Capture the cell that displays the provided text and extract its [X, Y] central coordinate. 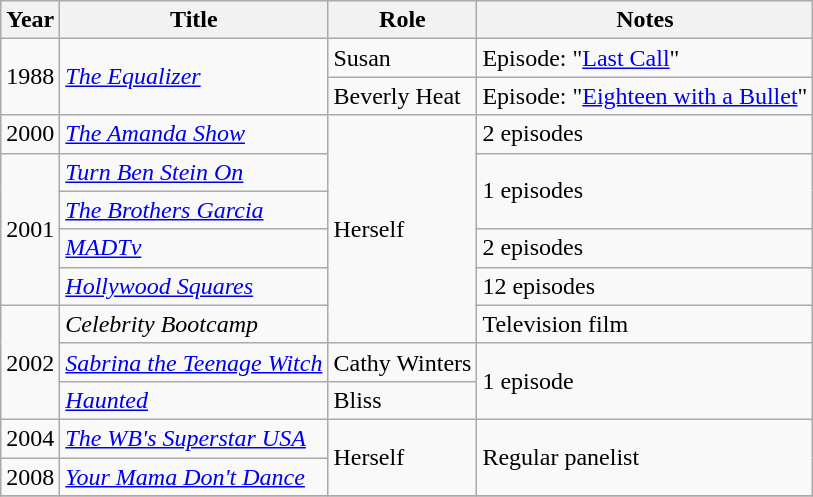
MADTv [194, 248]
The Equalizer [194, 77]
Your Mama Don't Dance [194, 477]
Episode: "Eighteen with a Bullet" [645, 96]
2004 [30, 438]
The Amanda Show [194, 134]
2000 [30, 134]
Sabrina the Teenage Witch [194, 362]
Year [30, 20]
Haunted [194, 400]
1988 [30, 77]
1 episode [645, 381]
Television film [645, 324]
Celebrity Bootcamp [194, 324]
12 episodes [645, 286]
Notes [645, 20]
2008 [30, 477]
Episode: "Last Call" [645, 58]
Susan [402, 58]
Cathy Winters [402, 362]
Beverly Heat [402, 96]
2001 [30, 229]
Title [194, 20]
Bliss [402, 400]
Regular panelist [645, 457]
1 episodes [645, 191]
The WB's Superstar USA [194, 438]
2002 [30, 362]
Hollywood Squares [194, 286]
Role [402, 20]
The Brothers Garcia [194, 210]
Turn Ben Stein On [194, 172]
